Determine the (x, y) coordinate at the center of the cell enclosing the given text.  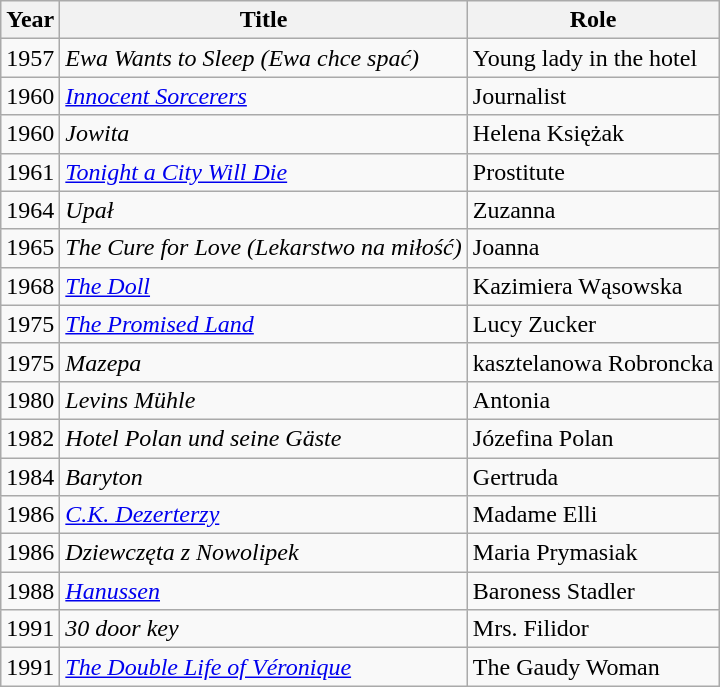
Helena Księżak (593, 134)
Innocent Sorcerers (264, 96)
1965 (30, 248)
The Doll (264, 286)
Hotel Polan und seine Gäste (264, 438)
Józefina Polan (593, 438)
Madame Elli (593, 515)
Mazepa (264, 362)
Antonia (593, 400)
1964 (30, 210)
Ewa Wants to Sleep (Ewa chce spać) (264, 58)
1968 (30, 286)
kasztelanowa Robroncka (593, 362)
Maria Prymasiak (593, 553)
Lucy Zucker (593, 324)
Dziewczęta z Nowolipek (264, 553)
Journalist (593, 96)
Zuzanna (593, 210)
1982 (30, 438)
1957 (30, 58)
Upał (264, 210)
The Promised Land (264, 324)
Year (30, 20)
Prostitute (593, 172)
Mrs. Filidor (593, 629)
1984 (30, 477)
Young lady in the hotel (593, 58)
Hanussen (264, 591)
1988 (30, 591)
30 door key (264, 629)
C.K. Dezerterzy (264, 515)
Baroness Stadler (593, 591)
Baryton (264, 477)
Joanna (593, 248)
The Cure for Love (Lekarstwo na miłość) (264, 248)
1980 (30, 400)
Jowita (264, 134)
The Gaudy Woman (593, 667)
Tonight a City Will Die (264, 172)
Title (264, 20)
Gertruda (593, 477)
Levins Mühle (264, 400)
Kazimiera Wąsowska (593, 286)
1961 (30, 172)
Role (593, 20)
The Double Life of Véronique (264, 667)
